Provide the [X, Y] coordinate of the cell's center where the given text is located.  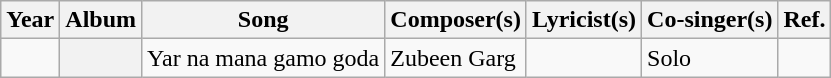
Zubeen Garg [456, 58]
Song [264, 20]
Co-singer(s) [710, 20]
Yar na mana gamo goda [264, 58]
Album [101, 20]
Year [30, 20]
Lyricist(s) [584, 20]
Solo [710, 58]
Ref. [804, 20]
Composer(s) [456, 20]
